Provide the [X, Y] coordinate of the cell's center where the given text is located.  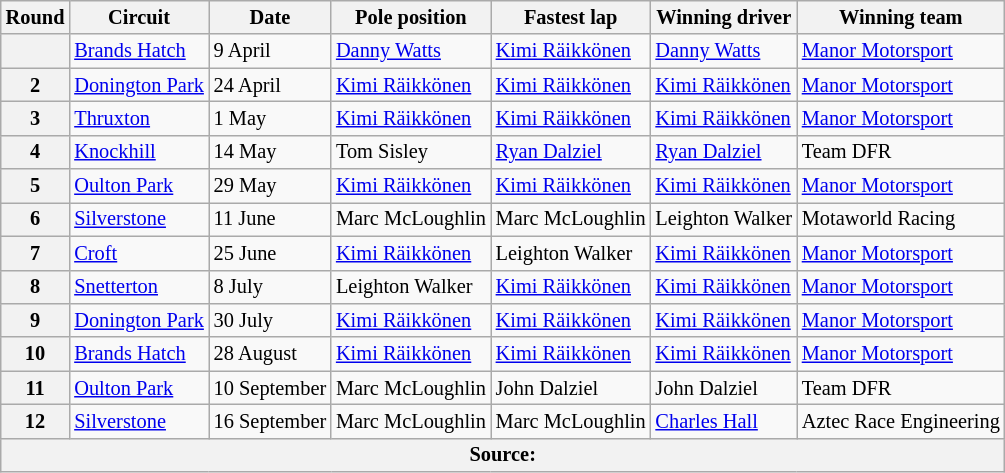
25 June [270, 253]
Motaworld Racing [901, 219]
Pole position [411, 17]
7 [36, 253]
28 August [270, 354]
3 [36, 118]
9 [36, 320]
6 [36, 219]
Round [36, 17]
11 June [270, 219]
8 July [270, 287]
Snetterton [138, 287]
Croft [138, 253]
Date [270, 17]
Knockhill [138, 152]
14 May [270, 152]
Circuit [138, 17]
24 April [270, 85]
5 [36, 186]
Winning team [901, 17]
Fastest lap [571, 17]
11 [36, 388]
29 May [270, 186]
Winning driver [724, 17]
10 September [270, 388]
30 July [270, 320]
Tom Sisley [411, 152]
Aztec Race Engineering [901, 421]
8 [36, 287]
1 May [270, 118]
4 [36, 152]
10 [36, 354]
2 [36, 85]
12 [36, 421]
16 September [270, 421]
Source: [503, 455]
Thruxton [138, 118]
Charles Hall [724, 421]
9 April [270, 51]
